Extract the (X, Y) coordinate from the center of the cell holding the provided text.  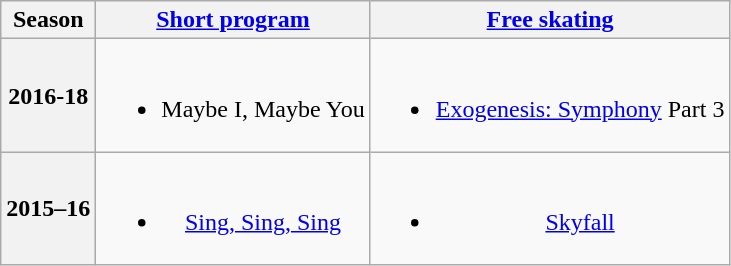
Maybe I, Maybe You (233, 96)
2015–16 (48, 208)
2016-18 (48, 96)
Season (48, 20)
Short program (233, 20)
Skyfall (550, 208)
Free skating (550, 20)
Exogenesis: Symphony Part 3 (550, 96)
Sing, Sing, Sing (233, 208)
